Determine the [X, Y] coordinate at the center of the cell enclosing the given text.  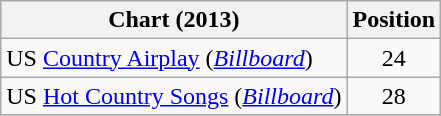
28 [394, 96]
US Country Airplay (Billboard) [174, 58]
Position [394, 20]
Chart (2013) [174, 20]
US Hot Country Songs (Billboard) [174, 96]
24 [394, 58]
